Scan for the cell matching the given text and deliver its [x, y] coordinate at center. 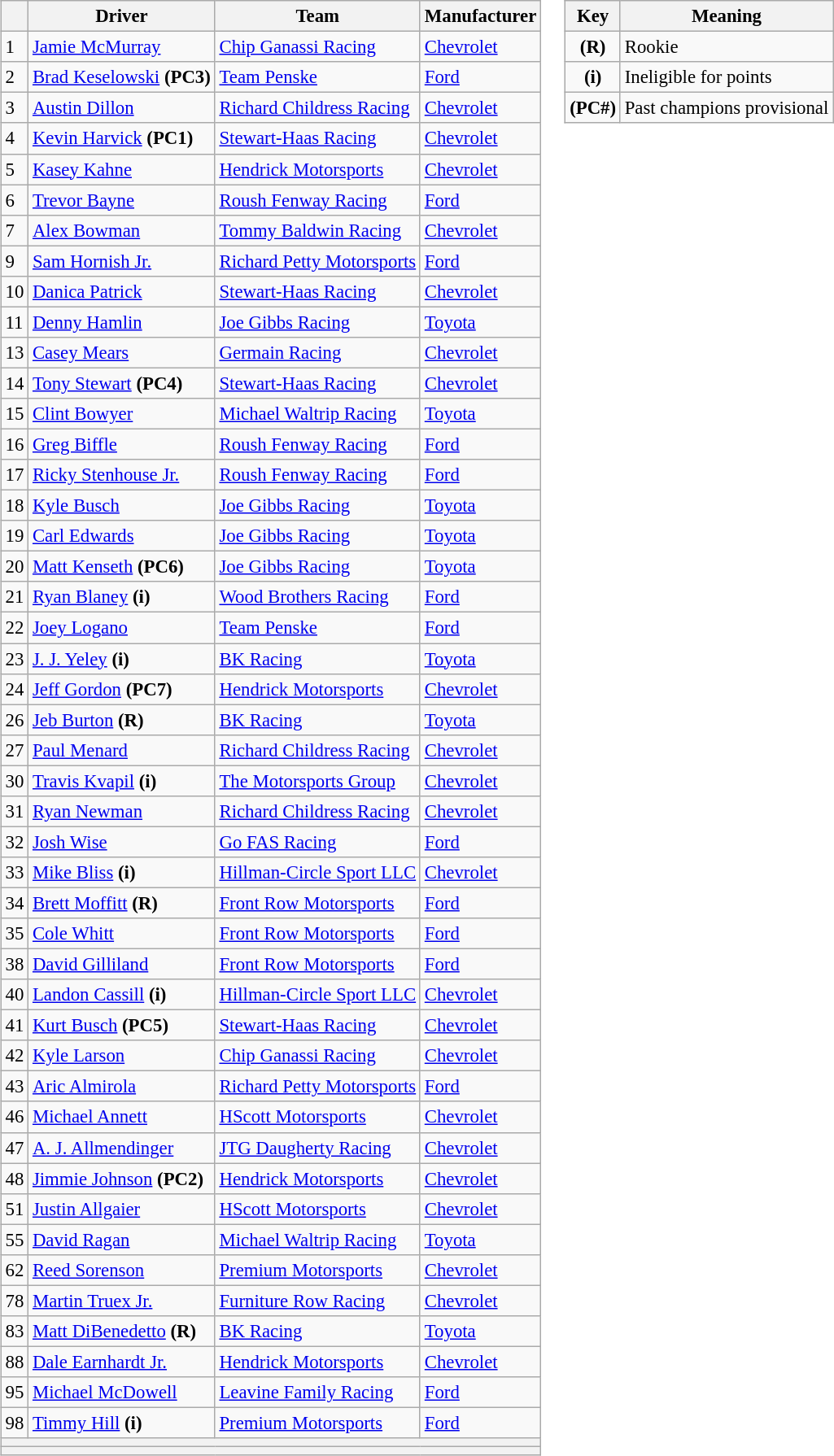
Brad Keselowski (PC3) [122, 77]
Michael Annett [122, 1117]
Past champions provisional [726, 108]
88 [15, 1362]
62 [15, 1270]
Mike Bliss (i) [122, 873]
21 [15, 597]
Timmy Hill (i) [122, 1423]
3 [15, 108]
Josh Wise [122, 842]
Sam Hornish Jr. [122, 261]
Go FAS Racing [317, 842]
Kurt Busch (PC5) [122, 1026]
(PC#) [593, 108]
Carl Edwards [122, 536]
Rookie [726, 47]
(i) [593, 77]
2 [15, 77]
11 [15, 322]
Trevor Bayne [122, 200]
42 [15, 1056]
David Gilliland [122, 964]
Kasey Kahne [122, 169]
Clint Bowyer [122, 414]
Ryan Newman [122, 811]
Justin Allgaier [122, 1209]
30 [15, 781]
Kyle Busch [122, 506]
23 [15, 658]
10 [15, 291]
83 [15, 1332]
14 [15, 383]
46 [15, 1117]
78 [15, 1301]
48 [15, 1179]
41 [15, 1026]
Martin Truex Jr. [122, 1301]
Manufacturer [480, 16]
47 [15, 1148]
34 [15, 903]
24 [15, 689]
Team [317, 16]
Travis Kvapil (i) [122, 781]
Alex Bowman [122, 230]
Kyle Larson [122, 1056]
Germain Racing [317, 353]
JTG Daugherty Racing [317, 1148]
1 [15, 47]
95 [15, 1393]
David Ragan [122, 1240]
Tommy Baldwin Racing [317, 230]
Ricky Stenhouse Jr. [122, 475]
Joey Logano [122, 628]
Aric Almirola [122, 1087]
32 [15, 842]
18 [15, 506]
55 [15, 1240]
Danica Patrick [122, 291]
6 [15, 200]
Reed Sorenson [122, 1270]
22 [15, 628]
Brett Moffitt (R) [122, 903]
17 [15, 475]
7 [15, 230]
31 [15, 811]
Ryan Blaney (i) [122, 597]
33 [15, 873]
Furniture Row Racing [317, 1301]
Casey Mears [122, 353]
J. J. Yeley (i) [122, 658]
9 [15, 261]
27 [15, 750]
Michael McDowell [122, 1393]
Cole Whitt [122, 934]
Matt DiBenedetto (R) [122, 1332]
38 [15, 964]
5 [15, 169]
Dale Earnhardt Jr. [122, 1362]
A. J. Allmendinger [122, 1148]
13 [15, 353]
Kevin Harvick (PC1) [122, 138]
16 [15, 444]
Wood Brothers Racing [317, 597]
Jeff Gordon (PC7) [122, 689]
Jamie McMurray [122, 47]
Paul Menard [122, 750]
Meaning [726, 16]
Driver [122, 16]
15 [15, 414]
Key [593, 16]
Matt Kenseth (PC6) [122, 567]
Jimmie Johnson (PC2) [122, 1179]
Jeb Burton (R) [122, 720]
(R) [593, 47]
4 [15, 138]
40 [15, 995]
20 [15, 567]
Tony Stewart (PC4) [122, 383]
Ineligible for points [726, 77]
Austin Dillon [122, 108]
Leavine Family Racing [317, 1393]
Denny Hamlin [122, 322]
Landon Cassill (i) [122, 995]
Greg Biffle [122, 444]
43 [15, 1087]
26 [15, 720]
98 [15, 1423]
19 [15, 536]
The Motorsports Group [317, 781]
51 [15, 1209]
35 [15, 934]
